Output the (x, y) coordinate of the center of the cell containing the given text.  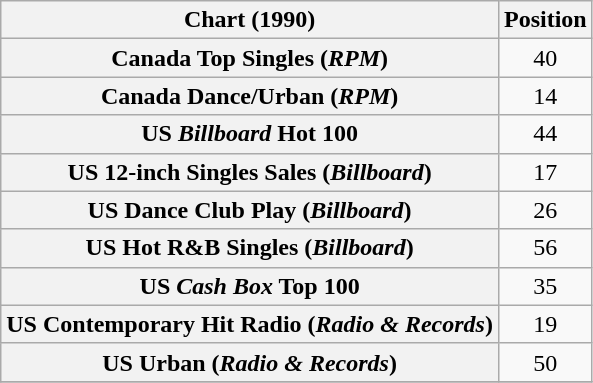
Chart (1990) (250, 20)
19 (545, 324)
14 (545, 96)
US Urban (Radio & Records) (250, 362)
50 (545, 362)
US Contemporary Hit Radio (Radio & Records) (250, 324)
US 12-inch Singles Sales (Billboard) (250, 172)
Canada Top Singles (RPM) (250, 58)
56 (545, 248)
US Billboard Hot 100 (250, 134)
US Hot R&B Singles (Billboard) (250, 248)
44 (545, 134)
Canada Dance/Urban (RPM) (250, 96)
US Cash Box Top 100 (250, 286)
40 (545, 58)
35 (545, 286)
17 (545, 172)
Position (545, 20)
26 (545, 210)
US Dance Club Play (Billboard) (250, 210)
